Capture the cell that displays the provided text and extract its [X, Y] central coordinate. 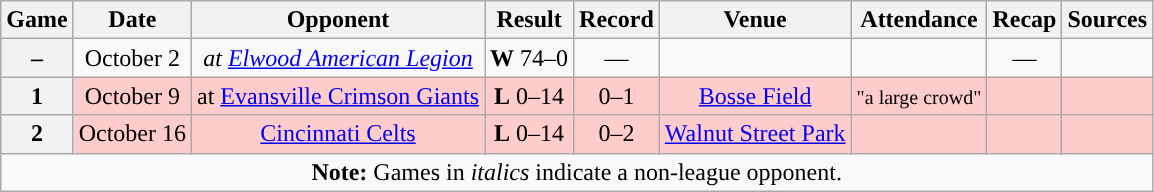
Sources [1108, 20]
Game [37, 20]
Venue [755, 20]
2 [37, 134]
Cincinnati Celts [338, 134]
0–2 [617, 134]
Date [132, 20]
Note: Games in italics indicate a non-league opponent. [577, 172]
Record [617, 20]
– [37, 58]
W 74–0 [530, 58]
Attendance [919, 20]
0–1 [617, 96]
"a large crowd" [919, 96]
October 9 [132, 96]
Result [530, 20]
1 [37, 96]
Walnut Street Park [755, 134]
Bosse Field [755, 96]
at Elwood American Legion [338, 58]
October 2 [132, 58]
October 16 [132, 134]
at Evansville Crimson Giants [338, 96]
Recap [1024, 20]
Opponent [338, 20]
